Return (x, y) of the center of cell containing provided text 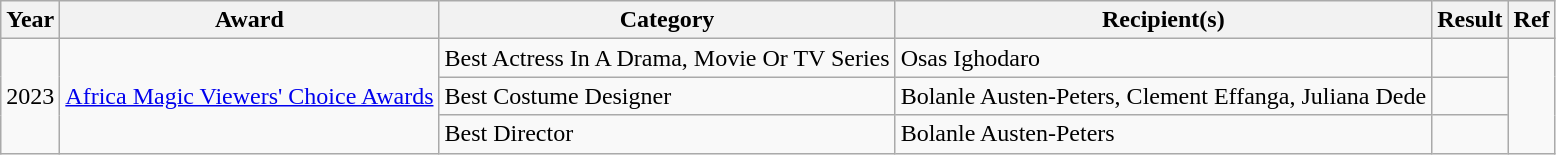
Osas Ighodaro (1163, 58)
Bolanle Austen-Peters, Clement Effanga, Juliana Dede (1163, 96)
Category (667, 20)
Africa Magic Viewers' Choice Awards (250, 96)
Recipient(s) (1163, 20)
2023 (30, 96)
Bolanle Austen-Peters (1163, 134)
Best Actress In A Drama, Movie Or TV Series (667, 58)
Year (30, 20)
Best Costume Designer (667, 96)
Result (1470, 20)
Award (250, 20)
Best Director (667, 134)
Ref (1532, 20)
